Identify which cell holds the provided text, then report its [x, y] central coordinate. 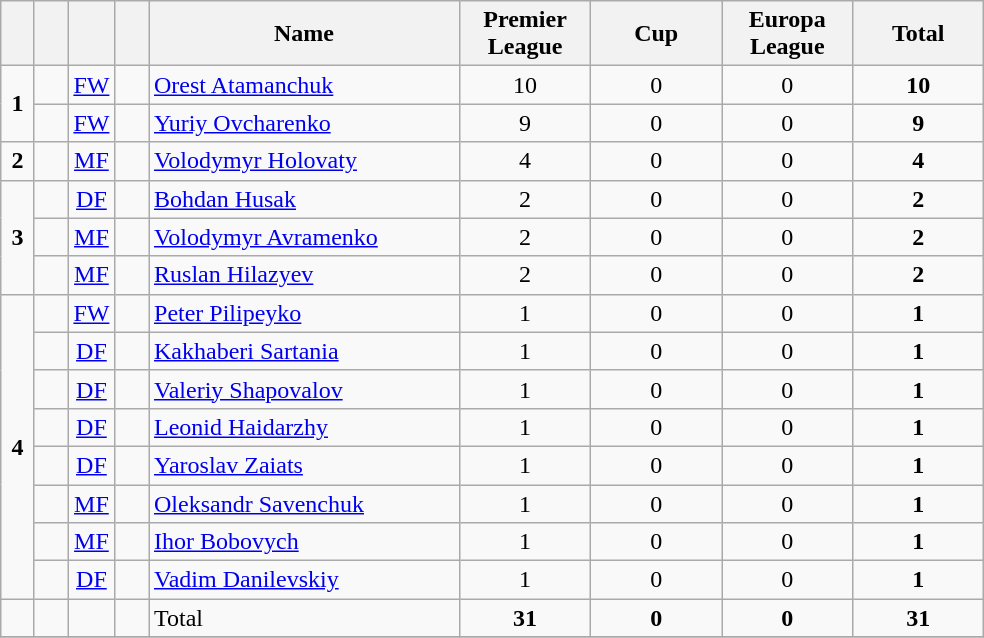
Volodymyr Holovaty [304, 161]
Vadim Danilevskiy [304, 580]
Europa League [788, 34]
Oleksandr Savenchuk [304, 503]
Ihor Bobovych [304, 542]
Peter Pilipeyko [304, 313]
Valeriy Shapovalov [304, 389]
Ruslan Hilazyev [304, 275]
Yaroslav Zaiats [304, 465]
Name [304, 34]
3 [18, 237]
Orest Atamanchuk [304, 85]
Yuriy Ovcharenko [304, 123]
Volodymyr Avramenko [304, 237]
Cup [656, 34]
Leonid Haidarzhy [304, 427]
Premier League [526, 34]
Kakhaberi Sartania [304, 351]
Bohdan Husak [304, 199]
